Locate the cell with the specified text and output its [X, Y] center coordinate. 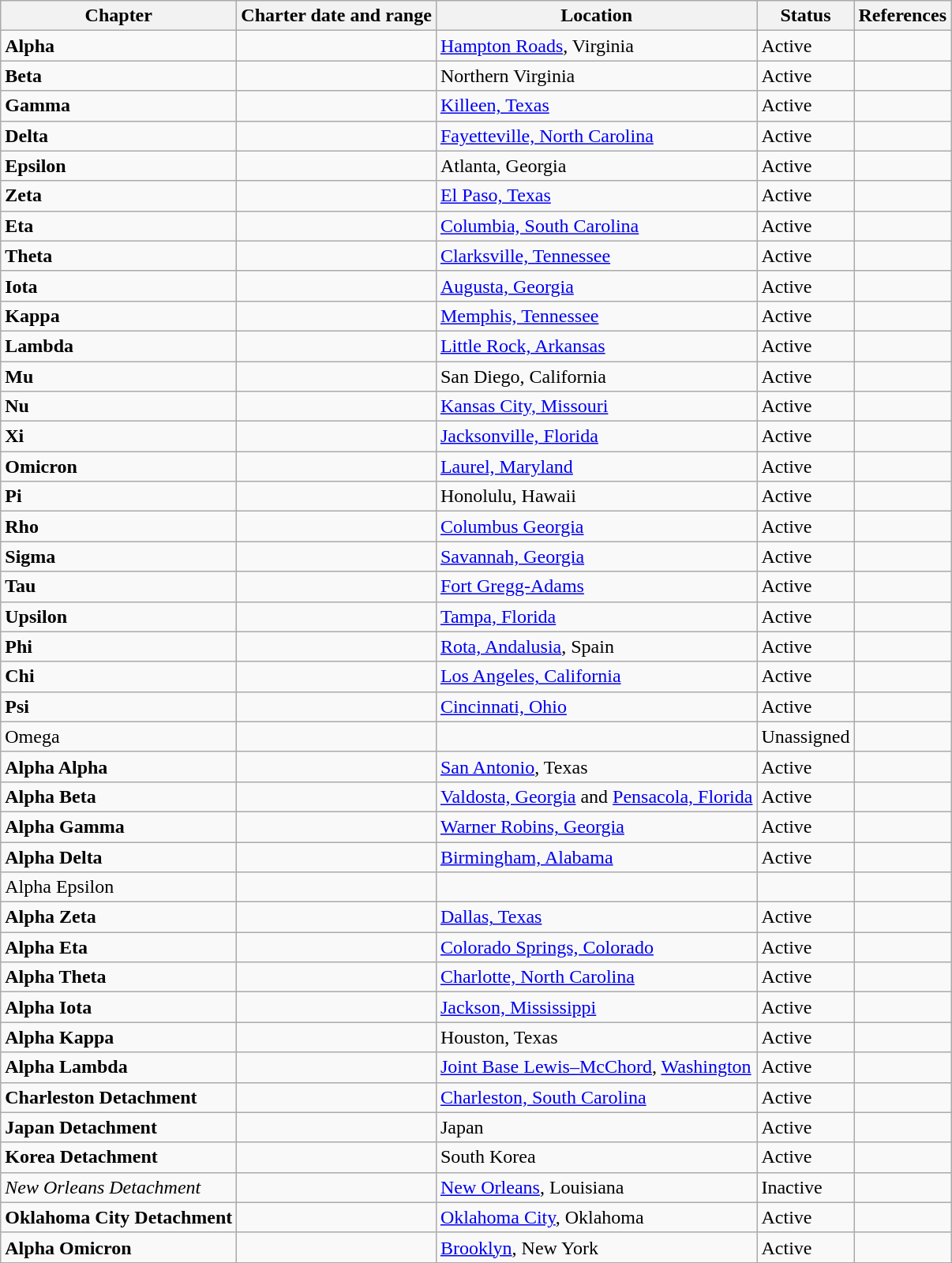
Xi [118, 437]
Joint Base Lewis–McChord, Washington [597, 1067]
Alpha Iota [118, 1007]
Tau [118, 587]
Korea Detachment [118, 1157]
Theta [118, 256]
Charleston Detachment [118, 1097]
Kappa [118, 316]
Omega [118, 736]
Clarksville, Tennessee [597, 256]
Tampa, Florida [597, 617]
Zeta [118, 196]
Valdosta, Georgia and Pensacola, Florida [597, 796]
Lambda [118, 346]
Atlanta, Georgia [597, 166]
Alpha Theta [118, 977]
Birmingham, Alabama [597, 856]
Phi [118, 646]
Columbus Georgia [597, 527]
Japan [597, 1127]
Status [805, 16]
Oklahoma City Detachment [118, 1217]
Colorado Springs, Colorado [597, 947]
Alpha Kappa [118, 1037]
Alpha Eta [118, 947]
South Korea [597, 1157]
New Orleans, Louisiana [597, 1187]
Dallas, Texas [597, 917]
Eta [118, 226]
Beta [118, 76]
Charter date and range [336, 16]
Charleston, South Carolina [597, 1097]
Fayetteville, North Carolina [597, 136]
Chi [118, 676]
References [903, 16]
San Antonio, Texas [597, 766]
Brooklyn, New York [597, 1247]
Alpha Zeta [118, 917]
Alpha Alpha [118, 766]
Honolulu, Hawaii [597, 497]
Rota, Andalusia, Spain [597, 646]
Iota [118, 286]
Delta [118, 136]
Memphis, Tennessee [597, 316]
Alpha Delta [118, 856]
Sigma [118, 557]
San Diego, California [597, 377]
Laurel, Maryland [597, 467]
Alpha Epsilon [118, 887]
Epsilon [118, 166]
Japan Detachment [118, 1127]
Rho [118, 527]
Alpha [118, 46]
Oklahoma City, Oklahoma [597, 1217]
Little Rock, Arkansas [597, 346]
Jackson, Mississippi [597, 1007]
Kansas City, Missouri [597, 407]
Location [597, 16]
Houston, Texas [597, 1037]
Hampton Roads, Virginia [597, 46]
Chapter [118, 16]
Omicron [118, 467]
Killeen, Texas [597, 106]
Alpha Omicron [118, 1247]
Inactive [805, 1187]
Jacksonville, Florida [597, 437]
Unassigned [805, 736]
Psi [118, 706]
Northern Virginia [597, 76]
Alpha Gamma [118, 826]
Warner Robins, Georgia [597, 826]
Upsilon [118, 617]
Cincinnati, Ohio [597, 706]
Gamma [118, 106]
Columbia, South Carolina [597, 226]
Los Angeles, California [597, 676]
Alpha Beta [118, 796]
Mu [118, 377]
Savannah, Georgia [597, 557]
Alpha Lambda [118, 1067]
Nu [118, 407]
New Orleans Detachment [118, 1187]
Augusta, Georgia [597, 286]
El Paso, Texas [597, 196]
Pi [118, 497]
Fort Gregg-Adams [597, 587]
Charlotte, North Carolina [597, 977]
